Return the [X, Y] coordinate for the center point of the cell that contains the specified text.  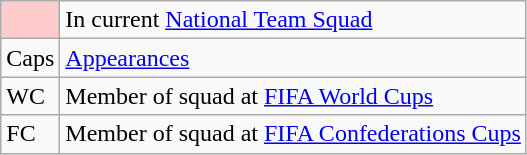
Caps [30, 58]
Appearances [294, 58]
In current National Team Squad [294, 20]
WC [30, 96]
Member of squad at FIFA World Cups [294, 96]
FC [30, 134]
Member of squad at FIFA Confederations Cups [294, 134]
